Return the (X, Y) coordinate for the center point of the cell that contains the specified text.  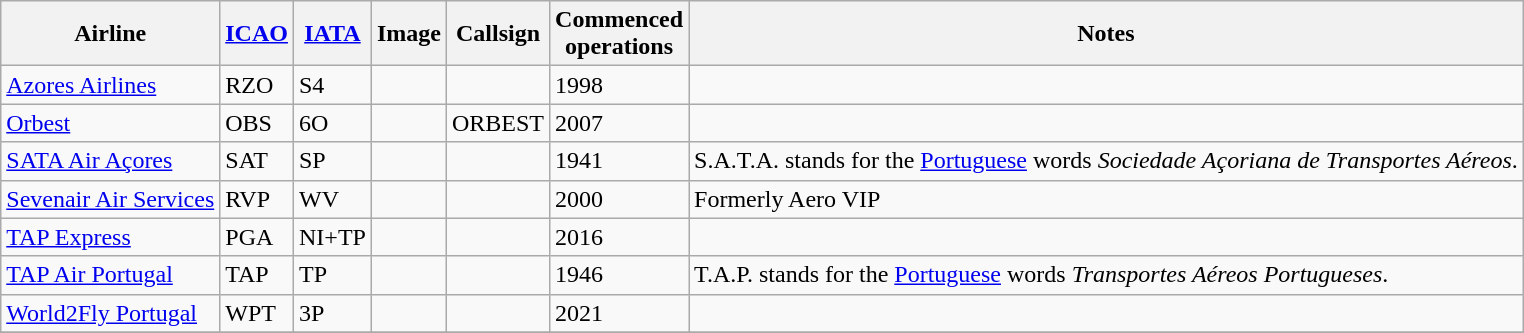
PGA (257, 237)
Airline (110, 34)
SAT (257, 161)
WPT (257, 313)
S4 (332, 85)
6O (332, 123)
SATA Air Açores (110, 161)
Notes (1106, 34)
ICAO (257, 34)
Sevenair Air Services (110, 199)
TP (332, 275)
Commencedoperations (620, 34)
Formerly Aero VIP (1106, 199)
2000 (620, 199)
RVP (257, 199)
Azores Airlines (110, 85)
S.A.T.A. stands for the Portuguese words Sociedade Açoriana de Transportes Aéreos. (1106, 161)
2016 (620, 237)
TAP (257, 275)
OBS (257, 123)
NI+TP (332, 237)
1941 (620, 161)
World2Fly Portugal (110, 313)
T.A.P. stands for the Portuguese words Transportes Aéreos Portugueses. (1106, 275)
1998 (620, 85)
TAP Express (110, 237)
2021 (620, 313)
3P (332, 313)
IATA (332, 34)
Image (408, 34)
SP (332, 161)
ORBEST (498, 123)
Orbest (110, 123)
TAP Air Portugal (110, 275)
1946 (620, 275)
RZO (257, 85)
2007 (620, 123)
WV (332, 199)
Callsign (498, 34)
